Determine the [X, Y] coordinate at the center of the cell enclosing the given text.  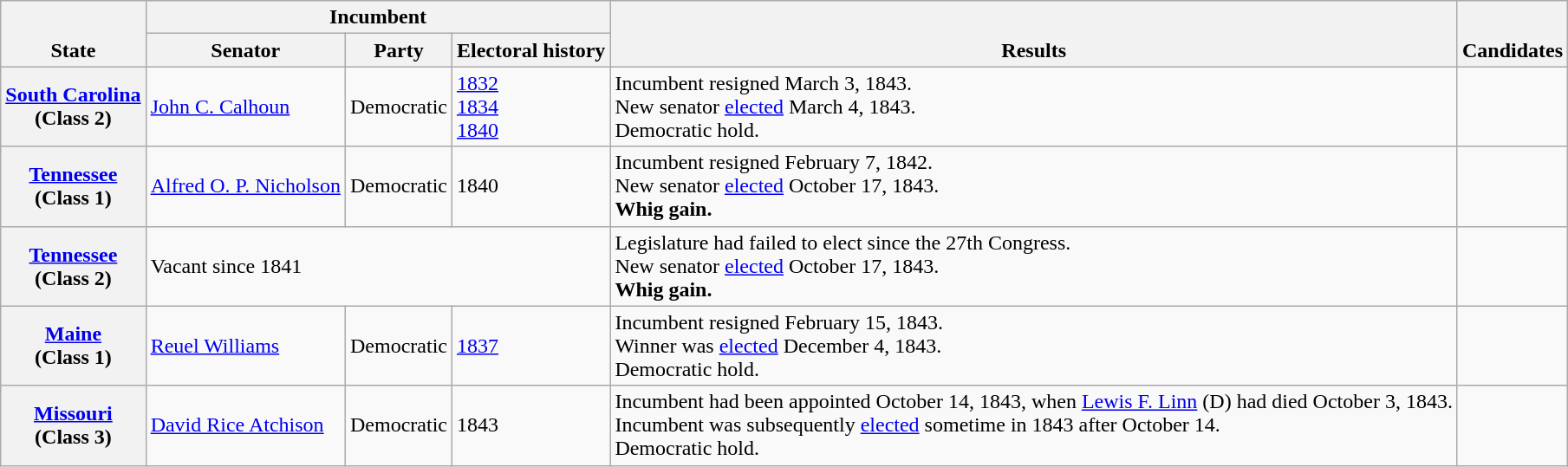
Senator [245, 50]
Maine(Class 1) [73, 346]
Candidates [1512, 34]
1837 [530, 346]
Electoral history [530, 50]
Legislature had failed to elect since the 27th Congress.New senator elected October 17, 1843.Whig gain. [1034, 266]
Results [1034, 34]
Vacant since 1841 [378, 266]
State [73, 34]
John C. Calhoun [245, 107]
Incumbent resigned February 15, 1843.Winner was elected December 4, 1843.Democratic hold. [1034, 346]
Reuel Williams [245, 346]
Party [399, 50]
1840 [530, 186]
South Carolina(Class 2) [73, 107]
Tennessee(Class 1) [73, 186]
Alfred O. P. Nicholson [245, 186]
Incumbent [378, 17]
1843 [530, 425]
David Rice Atchison [245, 425]
Tennessee(Class 2) [73, 266]
1832 18341840 [530, 107]
Incumbent resigned February 7, 1842.New senator elected October 17, 1843.Whig gain. [1034, 186]
Incumbent resigned March 3, 1843.New senator elected March 4, 1843.Democratic hold. [1034, 107]
Missouri(Class 3) [73, 425]
